Provide the (x, y) coordinate of the cell's center where the given text is located.  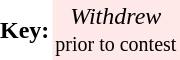
Withdrewprior to contest (116, 30)
